Output the [X, Y] coordinate of the center of the cell containing the given text.  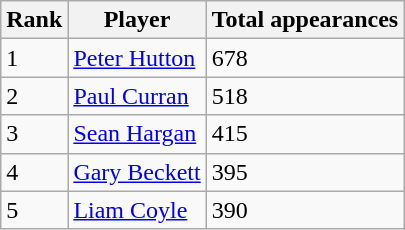
3 [34, 134]
390 [305, 210]
415 [305, 134]
Total appearances [305, 20]
678 [305, 58]
518 [305, 96]
Player [137, 20]
Peter Hutton [137, 58]
Sean Hargan [137, 134]
5 [34, 210]
Liam Coyle [137, 210]
Gary Beckett [137, 172]
2 [34, 96]
Rank [34, 20]
1 [34, 58]
395 [305, 172]
4 [34, 172]
Paul Curran [137, 96]
